Provide the [x, y] coordinate of the cell's center where the given text is located.  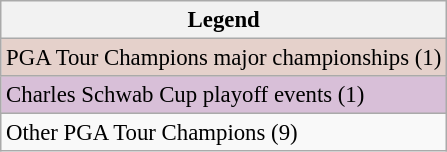
Other PGA Tour Champions (9) [224, 133]
PGA Tour Champions major championships (1) [224, 58]
Charles Schwab Cup playoff events (1) [224, 95]
Legend [224, 20]
